Capture the cell that displays the provided text and extract its (X, Y) central coordinate. 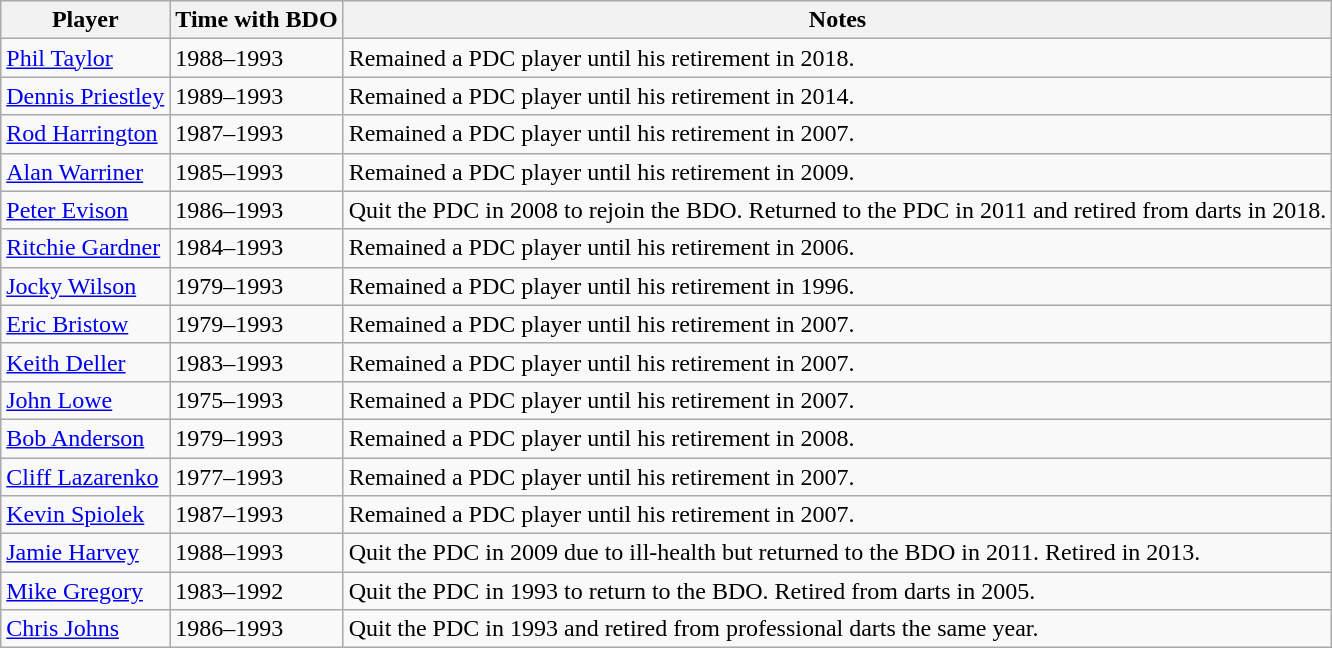
Quit the PDC in 2008 to rejoin the BDO. Returned to the PDC in 2011 and retired from darts in 2018. (838, 210)
Time with BDO (256, 20)
Remained a PDC player until his retirement in 2009. (838, 172)
1975–1993 (256, 400)
Alan Warriner (86, 172)
Keith Deller (86, 362)
1989–1993 (256, 96)
John Lowe (86, 400)
Quit the PDC in 1993 and retired from professional darts the same year. (838, 629)
Remained a PDC player until his retirement in 2014. (838, 96)
1983–1993 (256, 362)
Chris Johns (86, 629)
1977–1993 (256, 477)
Notes (838, 20)
Cliff Lazarenko (86, 477)
Jamie Harvey (86, 553)
Kevin Spiolek (86, 515)
Bob Anderson (86, 438)
Remained a PDC player until his retirement in 1996. (838, 286)
1985–1993 (256, 172)
Ritchie Gardner (86, 248)
Remained a PDC player until his retirement in 2006. (838, 248)
Dennis Priestley (86, 96)
Remained a PDC player until his retirement in 2008. (838, 438)
Phil Taylor (86, 58)
Remained a PDC player until his retirement in 2018. (838, 58)
1984–1993 (256, 248)
1983–1992 (256, 591)
Peter Evison (86, 210)
Mike Gregory (86, 591)
Player (86, 20)
Eric Bristow (86, 324)
Quit the PDC in 1993 to return to the BDO. Retired from darts in 2005. (838, 591)
Rod Harrington (86, 134)
Jocky Wilson (86, 286)
Quit the PDC in 2009 due to ill-health but returned to the BDO in 2011. Retired in 2013. (838, 553)
